Search for the cell housing the specified text and yield its [X, Y] center coordinate. 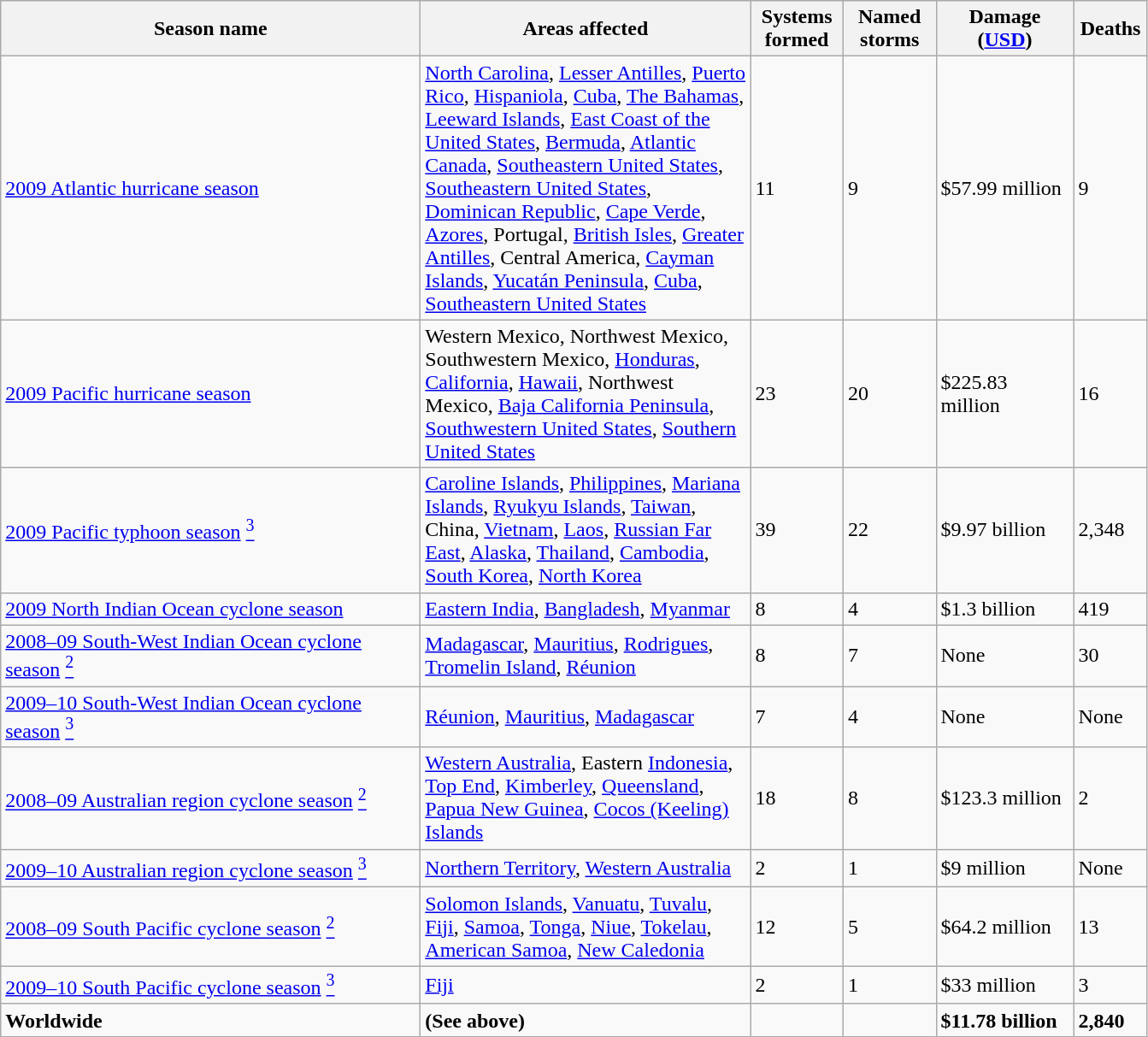
23 [797, 393]
Northern Territory, Western Australia [586, 869]
2,348 [1110, 530]
Named storms [889, 29]
22 [889, 530]
$1.3 billion [1005, 609]
2009–10 Australian region cyclone season 3 [210, 869]
12 [797, 927]
$9.97 billion [1005, 530]
Fiji [586, 985]
Areas affected [586, 29]
Damage (USD) [1005, 29]
Deaths [1110, 29]
2008–09 South Pacific cyclone season 2 [210, 927]
$64.2 million [1005, 927]
2009 Atlantic hurricane season [210, 188]
$225.83 million [1005, 393]
$57.99 million [1005, 188]
Eastern India, Bangladesh, Myanmar [586, 609]
(See above) [586, 1020]
Madagascar, Mauritius, Rodrigues, Tromelin Island, Réunion [586, 656]
Solomon Islands, Vanuatu, Tuvalu, Fiji, Samoa, Tonga, Niue, Tokelau, American Samoa, New Caledonia [586, 927]
$9 million [1005, 869]
$33 million [1005, 985]
Worldwide [210, 1020]
Season name [210, 29]
2009–10 South-West Indian Ocean cyclone season 3 [210, 717]
30 [1110, 656]
$123.3 million [1005, 798]
2009 Pacific typhoon season 3 [210, 530]
5 [889, 927]
3 [1110, 985]
Réunion, Mauritius, Madagascar [586, 717]
2009 North Indian Ocean cyclone season [210, 609]
39 [797, 530]
419 [1110, 609]
18 [797, 798]
2009 Pacific hurricane season [210, 393]
2008–09 Australian region cyclone season 2 [210, 798]
2008–09 South-West Indian Ocean cyclone season 2 [210, 656]
13 [1110, 927]
Western Australia, Eastern Indonesia, Top End, Kimberley, Queensland, Papua New Guinea, Cocos (Keeling) Islands [586, 798]
16 [1110, 393]
Systems formed [797, 29]
11 [797, 188]
2,840 [1110, 1020]
2009–10 South Pacific cyclone season 3 [210, 985]
$11.78 billion [1005, 1020]
20 [889, 393]
